Output the [x, y] coordinate of the center of the cell containing the given text.  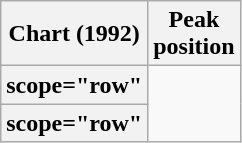
Peakposition [194, 34]
Chart (1992) [74, 34]
